Return the [X, Y] coordinate for the center point of the cell that contains the specified text.  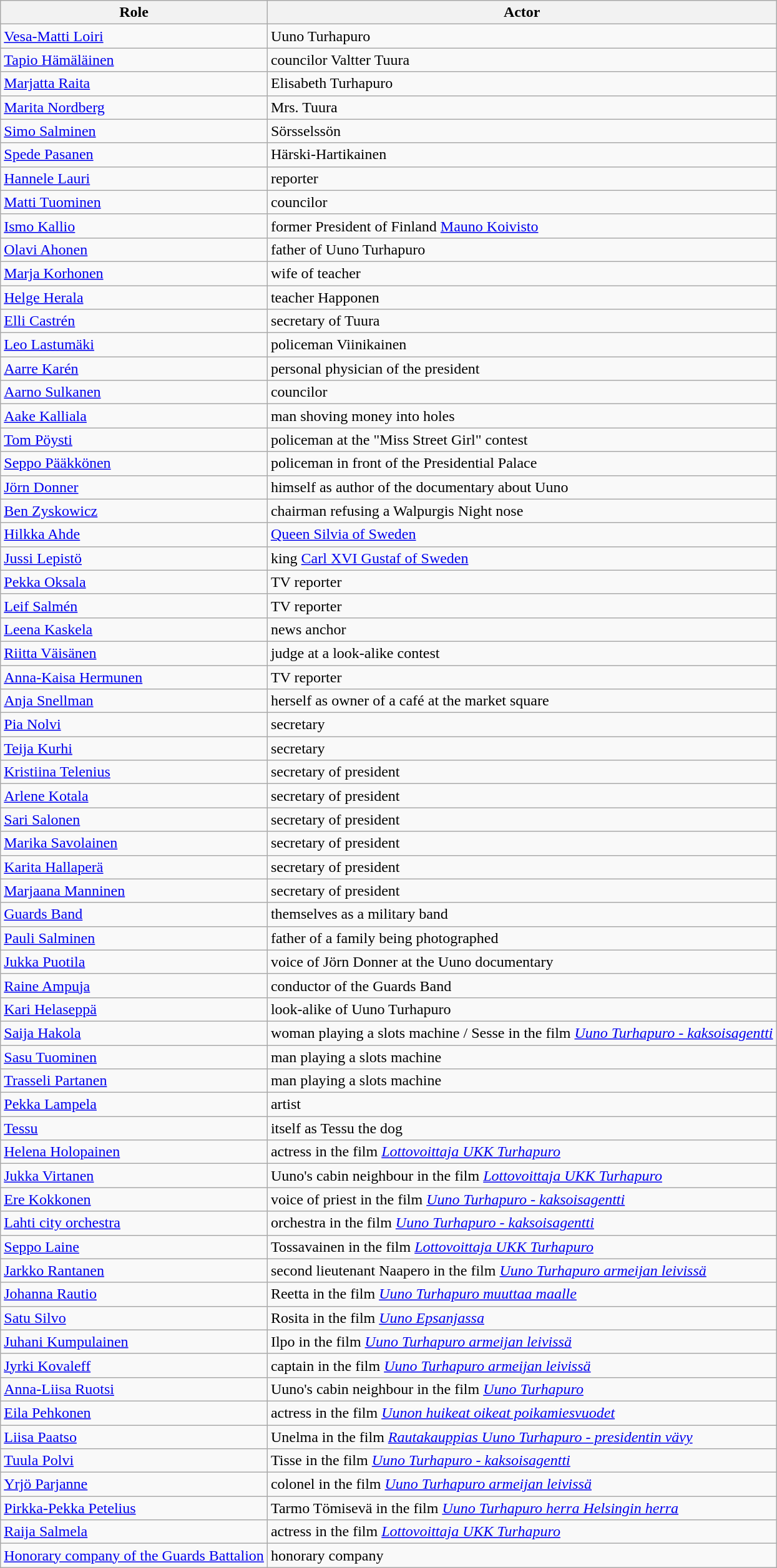
Actor [522, 12]
Saija Hakola [134, 1033]
Tuula Polvi [134, 1461]
policeman at the "Miss Street Girl" contest [522, 440]
Simo Salminen [134, 131]
Seppo Laine [134, 1247]
Uuno's cabin neighbour in the film Uuno Turhapuro [522, 1389]
Anna-Kaisa Hermunen [134, 677]
Satu Silvo [134, 1318]
itself as Tessu the dog [522, 1128]
wife of teacher [522, 273]
Teija Kurhi [134, 748]
Mrs. Tuura [522, 107]
Leena Kaskela [134, 629]
Helena Holopainen [134, 1152]
Kristiina Telenius [134, 772]
Ismo Kallio [134, 226]
Raine Ampuja [134, 985]
Ben Zyskowicz [134, 511]
Rosita in the film Uuno Epsanjassa [522, 1318]
Marja Korhonen [134, 273]
Pauli Salminen [134, 938]
Riitta Väisänen [134, 653]
Tarmo Tömisevä in the film Uuno Turhapuro herra Helsingin herra [522, 1508]
Pia Nolvi [134, 725]
policeman Viinikainen [522, 345]
Hannele Lauri [134, 178]
actress in the film Uunon huikeat oikeat poikamiesvuodet [522, 1413]
Jukka Puotila [134, 962]
Yrjö Parjanne [134, 1484]
Pirkka-Pekka Petelius [134, 1508]
Olavi Ahonen [134, 249]
Tessu [134, 1128]
Marita Nordberg [134, 107]
artist [522, 1105]
Leo Lastumäki [134, 345]
Hilkka Ahde [134, 535]
Sari Salonen [134, 820]
Sörsselssön [522, 131]
Aarno Sulkanen [134, 392]
councilor Valtter Tuura [522, 60]
Ilpo in the film Uuno Turhapuro armeijan leivissä [522, 1342]
Anna-Liisa Ruotsi [134, 1389]
orchestra in the film Uuno Turhapuro - kaksoisagentti [522, 1223]
Arlene Kotala [134, 796]
second lieutenant Naapero in the film Uuno Turhapuro armeijan leivissä [522, 1270]
Jussi Lepistö [134, 558]
Jarkko Rantanen [134, 1270]
Jyrki Kovaleff [134, 1365]
news anchor [522, 629]
herself as owner of a café at the market square [522, 701]
Marjatta Raita [134, 84]
Vesa-Matti Loiri [134, 36]
Tapio Hämäläinen [134, 60]
Tossavainen in the film Lottovoittaja UKK Turhapuro [522, 1247]
Uuno's cabin neighbour in the film Lottovoittaja UKK Turhapuro [522, 1176]
Karita Hallaperä [134, 867]
captain in the film Uuno Turhapuro armeijan leivissä [522, 1365]
Marjaana Manninen [134, 891]
colonel in the film Uuno Turhapuro armeijan leivissä [522, 1484]
secretary of Tuura [522, 321]
Tisse in the film Uuno Turhapuro - kaksoisagentti [522, 1461]
Jörn Donner [134, 487]
Jukka Virtanen [134, 1176]
conductor of the Guards Band [522, 985]
Kari Helaseppä [134, 1009]
Tom Pöysti [134, 440]
himself as author of the documentary about Uuno [522, 487]
Sasu Tuominen [134, 1057]
Aake Kalliala [134, 416]
policeman in front of the Presidential Palace [522, 463]
king Carl XVI Gustaf of Sweden [522, 558]
Marika Savolainen [134, 843]
Raija Salmela [134, 1532]
Lahti city orchestra [134, 1223]
Ere Kokkonen [134, 1199]
voice of Jörn Donner at the Uuno documentary [522, 962]
Queen Silvia of Sweden [522, 535]
Role [134, 12]
look-alike of Uuno Turhapuro [522, 1009]
reporter [522, 178]
voice of priest in the film Uuno Turhapuro - kaksoisagentti [522, 1199]
personal physician of the president [522, 369]
teacher Happonen [522, 298]
Aarre Karén [134, 369]
Unelma in the film Rautakauppias Uuno Turhapuro - presidentin vävy [522, 1436]
Uuno Turhapuro [522, 36]
Reetta in the film Uuno Turhapuro muuttaa maalle [522, 1294]
woman playing a slots machine / Sesse in the film Uuno Turhapuro - kaksoisagentti [522, 1033]
Eila Pehkonen [134, 1413]
Elisabeth Turhapuro [522, 84]
father of Uuno Turhapuro [522, 249]
honorary company [522, 1556]
Liisa Paatso [134, 1436]
former President of Finland Mauno Koivisto [522, 226]
father of a family being photographed [522, 938]
judge at a look-alike contest [522, 653]
Härski-Hartikainen [522, 155]
Helge Herala [134, 298]
Seppo Pääkkönen [134, 463]
Matti Tuominen [134, 202]
Guards Band [134, 914]
man shoving money into holes [522, 416]
chairman refusing a Walpurgis Night nose [522, 511]
Johanna Rautio [134, 1294]
Trasseli Partanen [134, 1081]
Pekka Lampela [134, 1105]
Honorary company of the Guards Battalion [134, 1556]
Anja Snellman [134, 701]
Spede Pasanen [134, 155]
Pekka Oksala [134, 582]
themselves as a military band [522, 914]
Leif Salmén [134, 606]
Elli Castrén [134, 321]
Juhani Kumpulainen [134, 1342]
